Extract the (x, y) coordinate from the center of the cell holding the provided text.  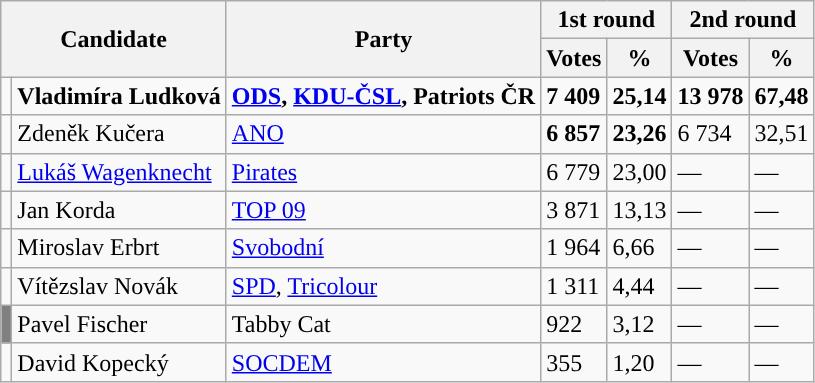
922 (574, 324)
13 978 (710, 96)
Tabby Cat (383, 324)
6 734 (710, 134)
Candidate (114, 39)
25,14 (640, 96)
3 871 (574, 210)
6 857 (574, 134)
355 (574, 362)
ODS, KDU-ČSL, Patriots ČR (383, 96)
ANO (383, 134)
Pavel Fischer (119, 324)
1,20 (640, 362)
6 779 (574, 172)
1st round (606, 20)
6,66 (640, 248)
13,13 (640, 210)
Miroslav Erbrt (119, 248)
23,00 (640, 172)
Jan Korda (119, 210)
Svobodní (383, 248)
2nd round (743, 20)
Zdeněk Kučera (119, 134)
1 964 (574, 248)
Lukáš Wagenknecht (119, 172)
TOP 09 (383, 210)
Party (383, 39)
67,48 (782, 96)
SOCDEM (383, 362)
1 311 (574, 286)
7 409 (574, 96)
4,44 (640, 286)
32,51 (782, 134)
3,12 (640, 324)
SPD, Tricolour (383, 286)
David Kopecký (119, 362)
Vladimíra Ludková (119, 96)
Pirates (383, 172)
Vítězslav Novák (119, 286)
23,26 (640, 134)
